Search for the cell housing the specified text and yield its (x, y) center coordinate. 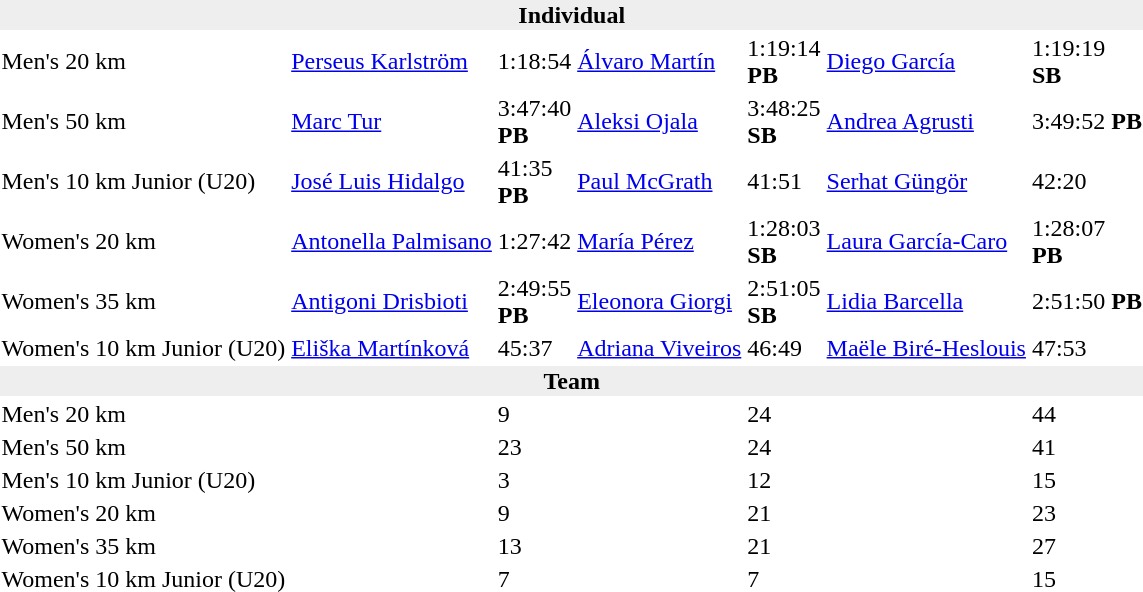
46:49 (784, 348)
Aleksi Ojala (660, 122)
45:37 (534, 348)
47:53 (1086, 348)
Individual (572, 15)
Antonella Palmisano (392, 242)
Álvaro Martín (660, 62)
Serhat Güngör (926, 182)
Perseus Karlström (392, 62)
Marc Tur (392, 122)
Maële Biré-Heslouis (926, 348)
15 (1086, 480)
1:28:03 SB (784, 242)
1:19:14PB (784, 62)
3:47:40 PB (534, 122)
1:18:54 (534, 62)
1:19:19 SB (1086, 62)
Paul McGrath (660, 182)
Andrea Agrusti (926, 122)
Eliška Martínková (392, 348)
41:51 (784, 182)
2:51:05 SB (784, 302)
44 (1086, 414)
Antigoni Drisbioti (392, 302)
2:49:55 PB (534, 302)
12 (784, 480)
3:48:25 SB (784, 122)
Diego García (926, 62)
María Pérez (660, 242)
27 (1086, 546)
Team (572, 381)
Women's 10 km Junior (U20) (144, 348)
41:35 PB (534, 182)
Adriana Viveiros (660, 348)
1:27:42 (534, 242)
41 (1086, 447)
42:20 (1086, 182)
Eleonora Giorgi (660, 302)
2:51:50 PB (1086, 302)
Lidia Barcella (926, 302)
13 (534, 546)
1:28:07 PB (1086, 242)
Laura García-Caro (926, 242)
José Luis Hidalgo (392, 182)
3 (534, 480)
3:49:52 PB (1086, 122)
